Return (x, y) of the center of cell containing provided text 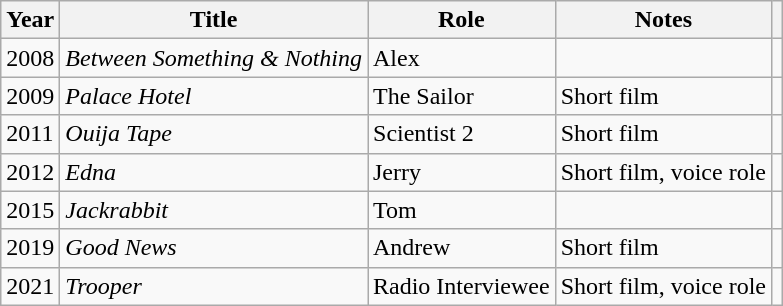
2015 (30, 210)
Ouija Tape (214, 134)
Good News (214, 248)
Role (462, 20)
2012 (30, 172)
2009 (30, 96)
2008 (30, 58)
2011 (30, 134)
Scientist 2 (462, 134)
Between Something & Nothing (214, 58)
Radio Interviewee (462, 286)
Palace Hotel (214, 96)
Jerry (462, 172)
Jackrabbit (214, 210)
Title (214, 20)
Alex (462, 58)
Tom (462, 210)
Notes (663, 20)
Edna (214, 172)
Year (30, 20)
The Sailor (462, 96)
Andrew (462, 248)
2019 (30, 248)
2021 (30, 286)
Trooper (214, 286)
